Find where the given text appears and provide that cell's center as [X, Y] coordinate. 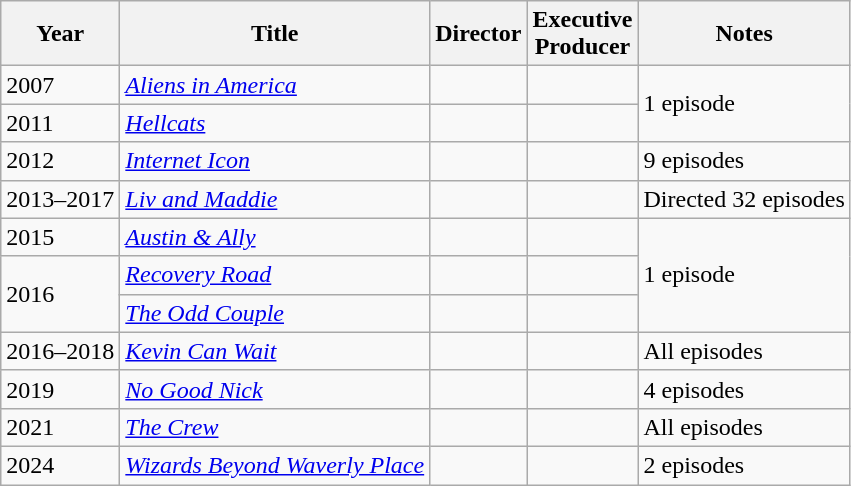
Wizards Beyond Waverly Place [275, 465]
ExecutiveProducer [582, 34]
2021 [60, 427]
Austin & Ally [275, 237]
2007 [60, 85]
2016–2018 [60, 351]
Directed 32 episodes [744, 199]
4 episodes [744, 389]
Aliens in America [275, 85]
2024 [60, 465]
The Crew [275, 427]
9 episodes [744, 161]
2013–2017 [60, 199]
Hellcats [275, 123]
The Odd Couple [275, 313]
Liv and Maddie [275, 199]
2012 [60, 161]
Internet Icon [275, 161]
Year [60, 34]
2015 [60, 237]
2011 [60, 123]
Director [478, 34]
2016 [60, 294]
Notes [744, 34]
Kevin Can Wait [275, 351]
Recovery Road [275, 275]
No Good Nick [275, 389]
2019 [60, 389]
2 episodes [744, 465]
Title [275, 34]
